Detect which cell encompasses the target text, then output its [x, y] center coordinate. 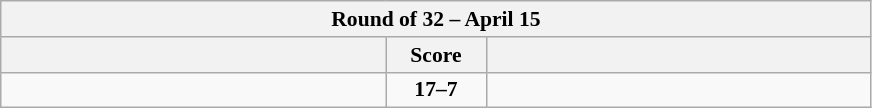
17–7 [436, 90]
Round of 32 – April 15 [436, 19]
Score [436, 55]
